Extract the [x, y] coordinate from the center of the cell holding the provided text.  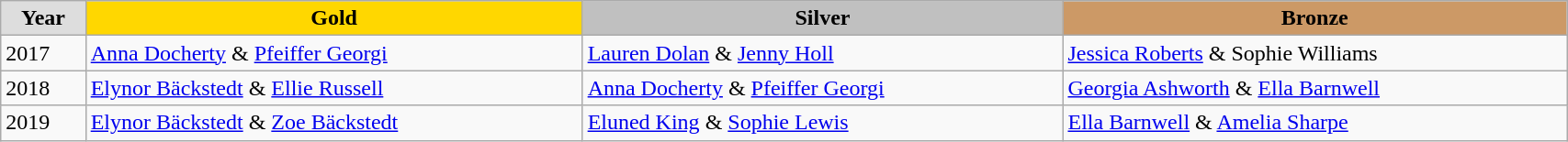
Gold [334, 18]
Lauren Dolan & Jenny Holl [823, 53]
Eluned King & Sophie Lewis [823, 123]
Silver [823, 18]
Elynor Bäckstedt & Ellie Russell [334, 88]
Jessica Roberts & Sophie Williams [1315, 53]
Year [43, 18]
2018 [43, 88]
Georgia Ashworth & Ella Barnwell [1315, 88]
Bronze [1315, 18]
Elynor Bäckstedt & Zoe Bäckstedt [334, 123]
Ella Barnwell & Amelia Sharpe [1315, 123]
2017 [43, 53]
2019 [43, 123]
